From the cell containing the given text, extract its center point as (X, Y) coordinate. 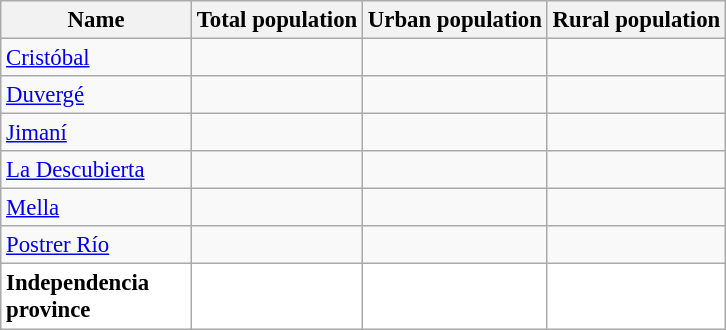
Independencia province (96, 296)
Urban population (456, 20)
Cristóbal (96, 58)
Jimaní (96, 133)
Rural population (636, 20)
Mella (96, 208)
Postrer Río (96, 245)
Duvergé (96, 95)
Total population (276, 20)
La Descubierta (96, 170)
Name (96, 20)
